Provide the [x, y] coordinate of the cell's center where the given text is located.  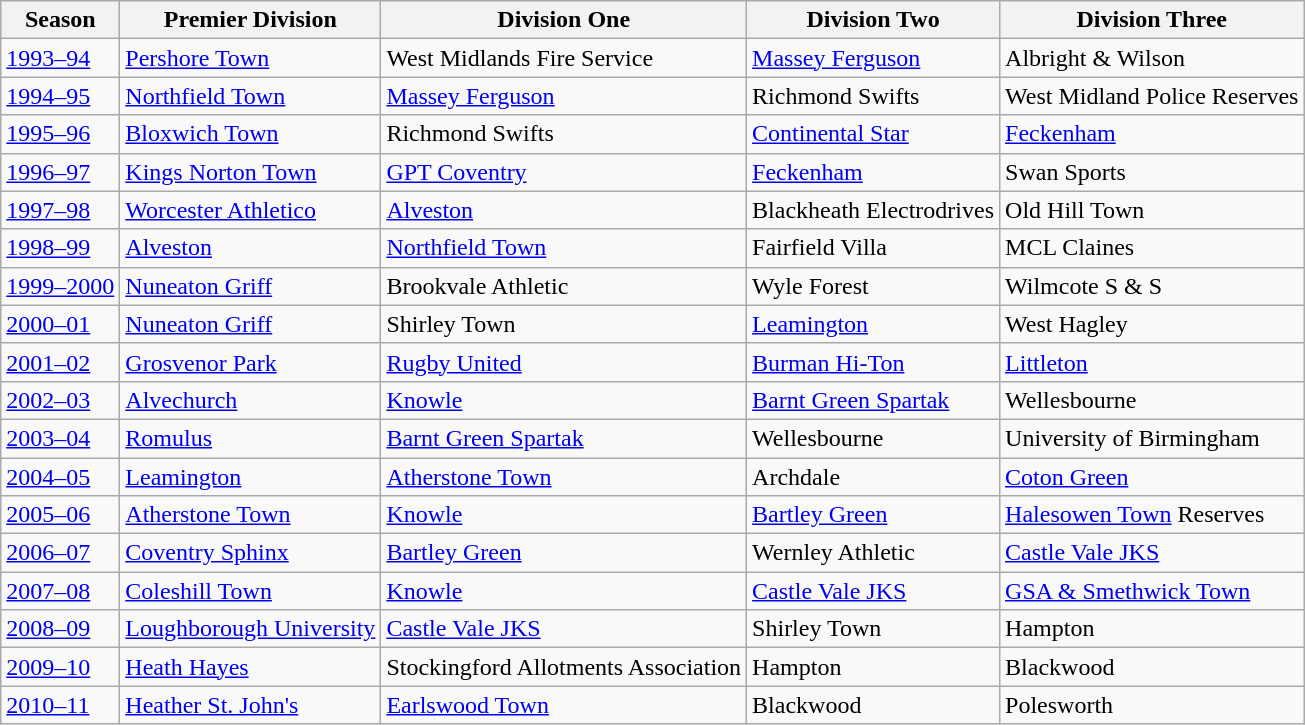
2002–03 [60, 400]
2003–04 [60, 438]
West Midlands Fire Service [564, 58]
1998–99 [60, 248]
Albright & Wilson [1152, 58]
2009–10 [60, 667]
Season [60, 20]
Wilmcote S & S [1152, 286]
Romulus [250, 438]
1997–98 [60, 210]
GSA & Smethwick Town [1152, 591]
Old Hill Town [1152, 210]
Division Two [874, 20]
Fairfield Villa [874, 248]
Heath Hayes [250, 667]
Coleshill Town [250, 591]
2007–08 [60, 591]
1993–94 [60, 58]
Blackheath Electrodrives [874, 210]
Swan Sports [1152, 172]
Grosvenor Park [250, 362]
Earlswood Town [564, 705]
Littleton [1152, 362]
Heather St. John's [250, 705]
Halesowen Town Reserves [1152, 515]
1995–96 [60, 134]
2001–02 [60, 362]
Alvechurch [250, 400]
University of Birmingham [1152, 438]
Stockingford Allotments Association [564, 667]
Pershore Town [250, 58]
West Hagley [1152, 324]
2010–11 [60, 705]
Brookvale Athletic [564, 286]
2005–06 [60, 515]
2008–09 [60, 629]
1996–97 [60, 172]
Wernley Athletic [874, 553]
Rugby United [564, 362]
GPT Coventry [564, 172]
2004–05 [60, 477]
Continental Star [874, 134]
Wyle Forest [874, 286]
Polesworth [1152, 705]
Bloxwich Town [250, 134]
Division One [564, 20]
1999–2000 [60, 286]
2006–07 [60, 553]
Premier Division [250, 20]
West Midland Police Reserves [1152, 96]
2000–01 [60, 324]
MCL Claines [1152, 248]
Burman Hi-Ton [874, 362]
Loughborough University [250, 629]
Coventry Sphinx [250, 553]
Worcester Athletico [250, 210]
Coton Green [1152, 477]
Division Three [1152, 20]
1994–95 [60, 96]
Kings Norton Town [250, 172]
Archdale [874, 477]
